Find where the given text appears and provide that cell's center as (x, y) coordinate. 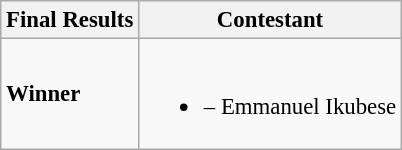
Contestant (270, 20)
Winner (70, 94)
Final Results (70, 20)
– Emmanuel Ikubese (270, 94)
